Return the [x, y] coordinate for the center point of the cell that contains the specified text.  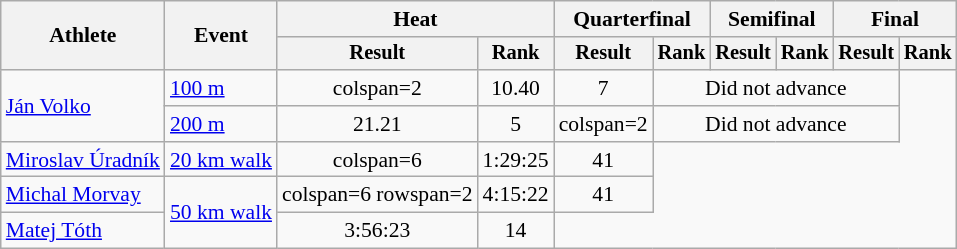
50 km walk [221, 212]
200 m [221, 124]
colspan=6 [378, 160]
Event [221, 36]
1:29:25 [516, 160]
3:56:23 [378, 231]
5 [516, 124]
Final [894, 19]
21.21 [378, 124]
7 [604, 88]
100 m [221, 88]
14 [516, 231]
Athlete [83, 36]
Miroslav Úradník [83, 160]
Michal Morvay [83, 195]
4:15:22 [516, 195]
Heat [416, 19]
20 km walk [221, 160]
Matej Tóth [83, 231]
Ján Volko [83, 106]
colspan=6 rowspan=2 [378, 195]
Quarterfinal [632, 19]
Semifinal [772, 19]
10.40 [516, 88]
